Provide the [X, Y] coordinate of the cell's center where the given text is located.  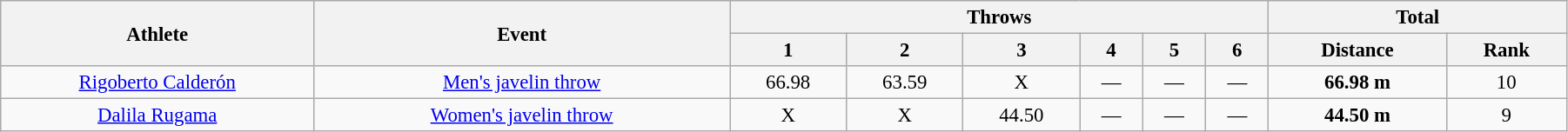
Athlete [157, 33]
Event [522, 33]
Rigoberto Calderón [157, 82]
66.98 m [1357, 82]
2 [905, 50]
Total [1417, 17]
10 [1506, 82]
3 [1022, 50]
66.98 [788, 82]
44.50 m [1357, 115]
63.59 [905, 82]
Dalila Rugama [157, 115]
44.50 [1022, 115]
Rank [1506, 50]
Women's javelin throw [522, 115]
Distance [1357, 50]
1 [788, 50]
Men's javelin throw [522, 82]
4 [1111, 50]
6 [1237, 50]
Throws [999, 17]
5 [1174, 50]
9 [1506, 115]
